Determine the [X, Y] coordinate at the center of the cell enclosing the given text.  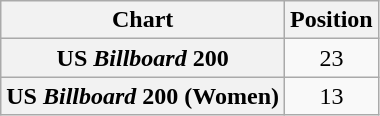
13 [332, 96]
Chart [143, 20]
23 [332, 58]
Position [332, 20]
US Billboard 200 (Women) [143, 96]
US Billboard 200 [143, 58]
